Find where the given text appears and provide that cell's center as (x, y) coordinate. 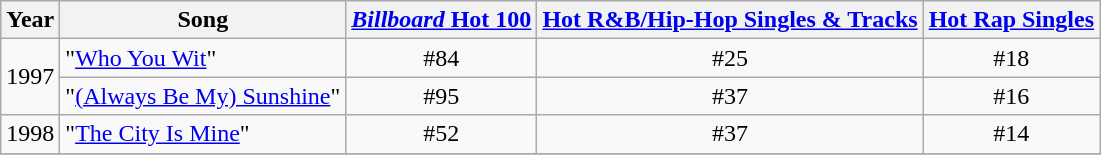
#14 (1011, 134)
Song (203, 20)
#84 (442, 58)
#16 (1011, 96)
1997 (30, 77)
Billboard Hot 100 (442, 20)
1998 (30, 134)
#95 (442, 96)
Hot R&B/Hip-Hop Singles & Tracks (730, 20)
"The City Is Mine" (203, 134)
Hot Rap Singles (1011, 20)
"Who You Wit" (203, 58)
#52 (442, 134)
#18 (1011, 58)
Year (30, 20)
"(Always Be My) Sunshine" (203, 96)
#25 (730, 58)
